Find where the given text appears and provide that cell's center as [x, y] coordinate. 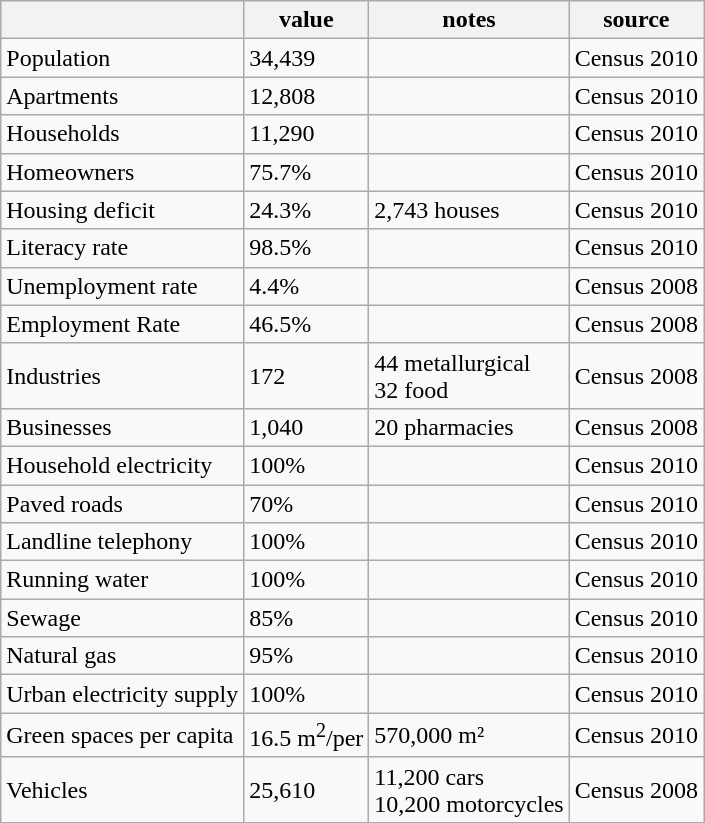
notes [469, 20]
85% [306, 618]
44 metallurgical32 food [469, 376]
Household electricity [122, 465]
Landline telephony [122, 542]
Homeowners [122, 172]
Vehicles [122, 790]
Paved roads [122, 503]
570,000 m² [469, 736]
4.4% [306, 286]
Households [122, 134]
12,808 [306, 96]
98.5% [306, 248]
11,200 cars10,200 motorcycles [469, 790]
Unemployment rate [122, 286]
2,743 houses [469, 210]
20 pharmacies [469, 427]
16.5 m2/per [306, 736]
95% [306, 656]
Sewage [122, 618]
Population [122, 58]
Apartments [122, 96]
Literacy rate [122, 248]
75.7% [306, 172]
172 [306, 376]
24.3% [306, 210]
1,040 [306, 427]
Employment Rate [122, 324]
Industries [122, 376]
Businesses [122, 427]
34,439 [306, 58]
Urban electricity supply [122, 694]
Natural gas [122, 656]
Green spaces per capita [122, 736]
value [306, 20]
Housing deficit [122, 210]
70% [306, 503]
25,610 [306, 790]
11,290 [306, 134]
Running water [122, 580]
source [636, 20]
46.5% [306, 324]
